Search for the cell housing the specified text and yield its (X, Y) center coordinate. 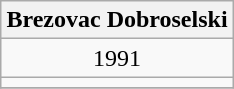
Brezovac Dobroselski (117, 20)
1991 (117, 58)
